Find where the given text appears and provide that cell's center as (x, y) coordinate. 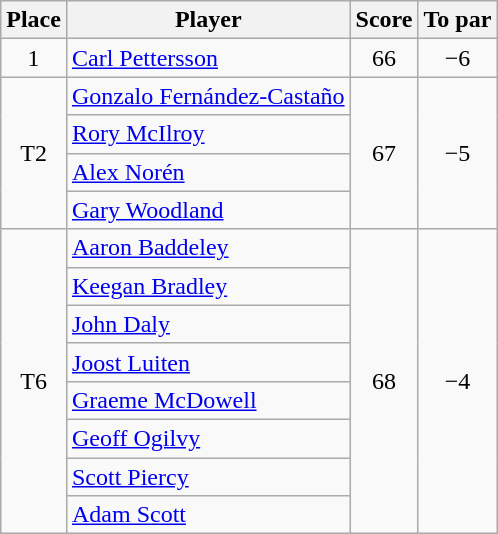
1 (34, 58)
Aaron Baddeley (208, 248)
−4 (458, 381)
Gary Woodland (208, 210)
Player (208, 20)
T6 (34, 381)
Adam Scott (208, 515)
−5 (458, 153)
Rory McIlroy (208, 134)
68 (384, 381)
Joost Luiten (208, 362)
Keegan Bradley (208, 286)
John Daly (208, 324)
Carl Pettersson (208, 58)
−6 (458, 58)
Gonzalo Fernández-Castaño (208, 96)
Graeme McDowell (208, 400)
Score (384, 20)
Place (34, 20)
67 (384, 153)
Alex Norén (208, 172)
Geoff Ogilvy (208, 438)
T2 (34, 153)
Scott Piercy (208, 477)
66 (384, 58)
To par (458, 20)
